For the text-containing cell, return its midpoint in [x, y] coordinate format. 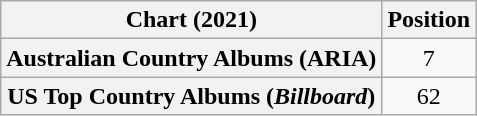
62 [429, 96]
7 [429, 58]
Chart (2021) [192, 20]
US Top Country Albums (Billboard) [192, 96]
Australian Country Albums (ARIA) [192, 58]
Position [429, 20]
